Find where the given text appears and provide that cell's center as [X, Y] coordinate. 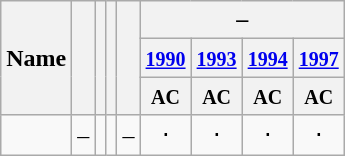
1994 [268, 58]
1990 [166, 58]
1997 [318, 58]
1993 [216, 58]
Name [36, 58]
